Provide the (x, y) coordinate of the cell's center where the given text is located.  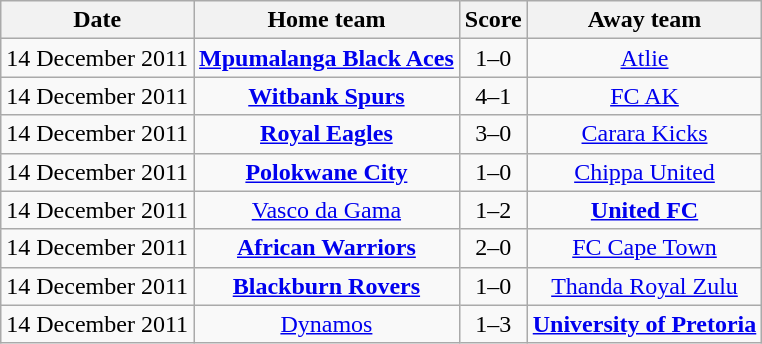
Carara Kicks (644, 134)
University of Pretoria (644, 324)
Score (493, 20)
Witbank Spurs (327, 96)
African Warriors (327, 248)
4–1 (493, 96)
Royal Eagles (327, 134)
FC Cape Town (644, 248)
Polokwane City (327, 172)
1–3 (493, 324)
Dynamos (327, 324)
Blackburn Rovers (327, 286)
Home team (327, 20)
2–0 (493, 248)
Mpumalanga Black Aces (327, 58)
Away team (644, 20)
1–2 (493, 210)
Vasco da Gama (327, 210)
Date (98, 20)
Atlie (644, 58)
United FC (644, 210)
FC AK (644, 96)
Thanda Royal Zulu (644, 286)
Chippa United (644, 172)
3–0 (493, 134)
